Return the (X, Y) coordinate for the center point of the cell that contains the specified text.  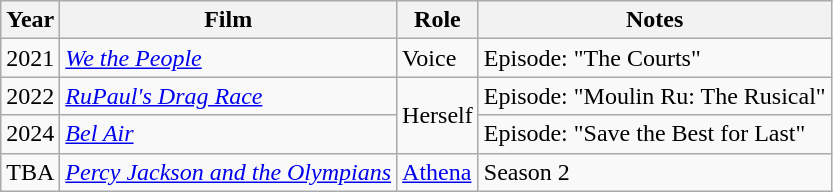
Episode: "The Courts" (654, 58)
TBA (30, 172)
Bel Air (228, 134)
Year (30, 20)
Percy Jackson and the Olympians (228, 172)
Voice (438, 58)
RuPaul's Drag Race (228, 96)
Notes (654, 20)
2022 (30, 96)
We the People (228, 58)
Herself (438, 115)
Role (438, 20)
Episode: "Save the Best for Last" (654, 134)
Film (228, 20)
Athena (438, 172)
Season 2 (654, 172)
2021 (30, 58)
2024 (30, 134)
Episode: "Moulin Ru: The Rusical" (654, 96)
